Return (x, y) of the center of cell containing provided text 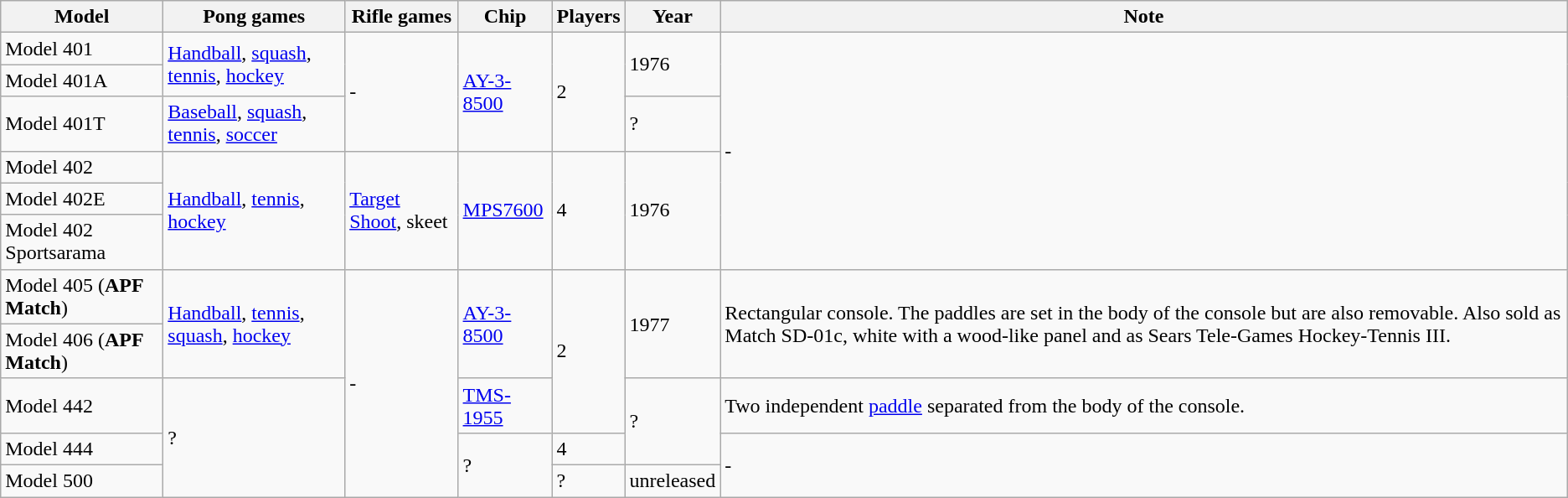
Model 402 (82, 167)
Note (1144, 17)
Handball, tennis, hockey (255, 210)
Baseball, squash, tennis, soccer (255, 124)
Model 401A (82, 80)
Rifle games (402, 17)
Model 406 (APF Match) (82, 350)
Two independent paddle separated from the body of the console. (1144, 406)
Model 401T (82, 124)
Players (588, 17)
Model 401 (82, 49)
Handball, squash, tennis, hockey (255, 65)
Model 500 (82, 480)
Model 402 Sportsarama (82, 241)
Model 444 (82, 449)
Target Shoot, skeet (402, 210)
1977 (673, 324)
Model (82, 17)
MPS7600 (505, 210)
unreleased (673, 480)
Model 405 (APF Match) (82, 297)
Model 402E (82, 199)
TMS-1955 (505, 406)
Handball, tennis, squash, hockey (255, 324)
Pong games (255, 17)
Year (673, 17)
Model 442 (82, 406)
Chip (505, 17)
